Pinpoint the cell where the given text exists, returning its (x, y) midpoint coordinate. 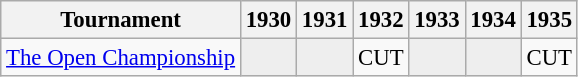
1933 (437, 20)
The Open Championship (121, 58)
Tournament (121, 20)
1931 (325, 20)
1930 (268, 20)
1932 (381, 20)
1934 (493, 20)
1935 (549, 20)
